Determine the [x, y] coordinate at the center of the cell enclosing the given text.  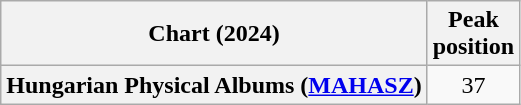
Hungarian Physical Albums (MAHASZ) [214, 85]
Peakposition [473, 34]
37 [473, 85]
Chart (2024) [214, 34]
